Locate the cell with the specified text and output its (x, y) center coordinate. 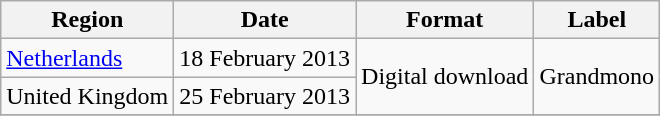
Digital download (445, 77)
Format (445, 20)
Netherlands (88, 58)
Grandmono (597, 77)
United Kingdom (88, 96)
Date (265, 20)
Label (597, 20)
18 February 2013 (265, 58)
25 February 2013 (265, 96)
Region (88, 20)
